For the text-containing cell, return its midpoint in (x, y) coordinate format. 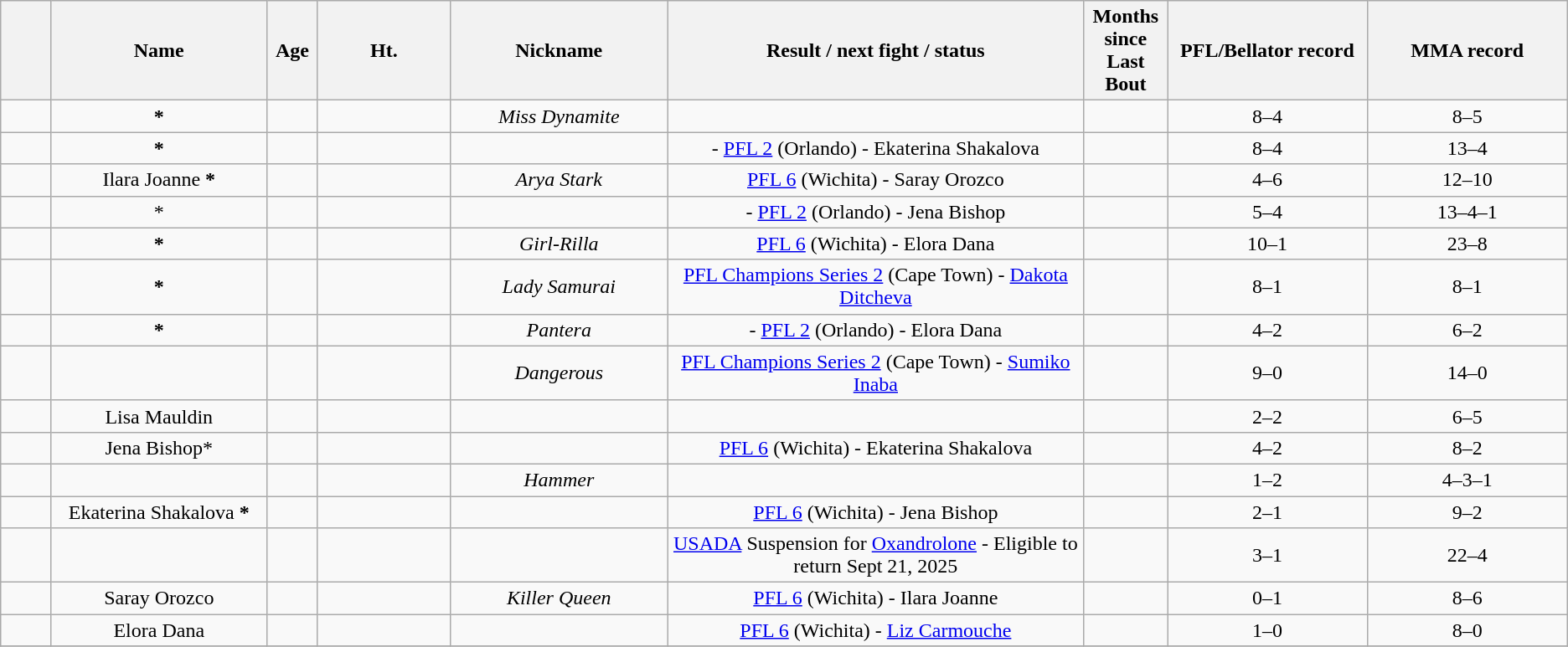
Nickname (560, 50)
PFL Champions Series 2 (Cape Town) - Sumiko Inaba (876, 373)
Miss Dynamite (560, 116)
Age (292, 50)
PFL/Bellator record (1268, 50)
Hammer (560, 480)
Killer Queen (560, 598)
8–5 (1467, 116)
13–4 (1467, 148)
PFL 6 (Wichita) - Ekaterina Shakalova (876, 448)
PFL Champions Series 2 (Cape Town) - Dakota Ditcheva (876, 286)
1–2 (1268, 480)
4–3–1 (1467, 480)
3–1 (1268, 556)
10–1 (1268, 244)
Name (159, 50)
Result / next fight / status (876, 50)
6–5 (1467, 416)
MMA record (1467, 50)
6–2 (1467, 330)
- PFL 2 (Orlando) - Elora Dana (876, 330)
14–0 (1467, 373)
23–8 (1467, 244)
8–6 (1467, 598)
2–2 (1268, 416)
22–4 (1467, 556)
12–10 (1467, 180)
Jena Bishop* (159, 448)
PFL 6 (Wichita) - Elora Dana (876, 244)
13–4–1 (1467, 212)
5–4 (1268, 212)
8–2 (1467, 448)
- PFL 2 (Orlando) - Ekaterina Shakalova (876, 148)
Pantera (560, 330)
1–0 (1268, 630)
8–0 (1467, 630)
USADA Suspension for Oxandrolone - Eligible to return Sept 21, 2025 (876, 556)
0–1 (1268, 598)
Lady Samurai (560, 286)
4–6 (1268, 180)
9–2 (1467, 511)
Lisa Mauldin (159, 416)
Elora Dana (159, 630)
Girl-Rilla (560, 244)
PFL 6 (Wichita) - Ilara Joanne (876, 598)
2–1 (1268, 511)
Ilara Joanne * (159, 180)
Months since Last Bout (1126, 50)
Saray Orozco (159, 598)
Ekaterina Shakalova * (159, 511)
PFL 6 (Wichita) - Saray Orozco (876, 180)
9–0 (1268, 373)
PFL 6 (Wichita) - Liz Carmouche (876, 630)
Ht. (384, 50)
- PFL 2 (Orlando) - Jena Bishop (876, 212)
PFL 6 (Wichita) - Jena Bishop (876, 511)
Dangerous (560, 373)
Arya Stark (560, 180)
